Locate the cell with the specified text and output its (x, y) center coordinate. 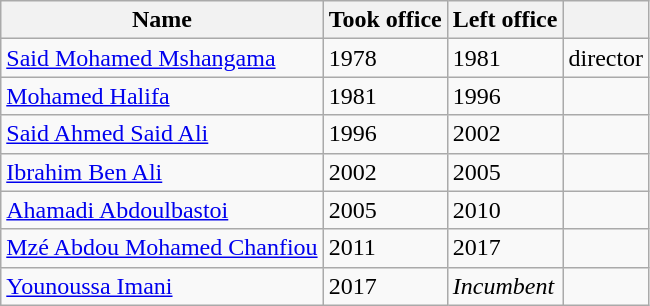
2010 (505, 210)
Ahamadi Abdoulbastoi (162, 210)
Mzé Abdou Mohamed Chanfiou (162, 248)
Incumbent (505, 286)
Younoussa Imani (162, 286)
Ibrahim Ben Ali (162, 172)
Said Ahmed Said Ali (162, 134)
Name (162, 20)
Said Mohamed Mshangama (162, 58)
director (606, 58)
2011 (385, 248)
Left office (505, 20)
1978 (385, 58)
Took office (385, 20)
Mohamed Halifa (162, 96)
